Return the [x, y] coordinate for the center point of the cell that contains the specified text.  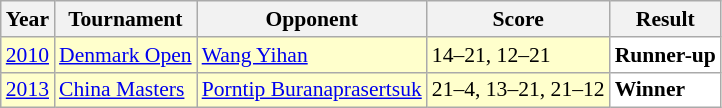
China Masters [126, 90]
Score [518, 19]
2013 [28, 90]
Year [28, 19]
Tournament [126, 19]
21–4, 13–21, 21–12 [518, 90]
14–21, 12–21 [518, 55]
2010 [28, 55]
Opponent [312, 19]
Result [666, 19]
Runner-up [666, 55]
Denmark Open [126, 55]
Porntip Buranaprasertsuk [312, 90]
Wang Yihan [312, 55]
Winner [666, 90]
